Identify which cell holds the provided text, then report its (X, Y) central coordinate. 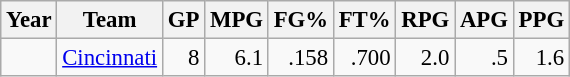
2.0 (426, 58)
.5 (484, 58)
RPG (426, 20)
.158 (300, 58)
1.6 (541, 58)
MPG (237, 20)
.700 (364, 58)
GP (183, 20)
FG% (300, 20)
Team (110, 20)
FT% (364, 20)
Cincinnati (110, 58)
APG (484, 20)
6.1 (237, 58)
8 (183, 58)
Year (29, 20)
PPG (541, 20)
